Identify which cell holds the provided text, then report its [x, y] central coordinate. 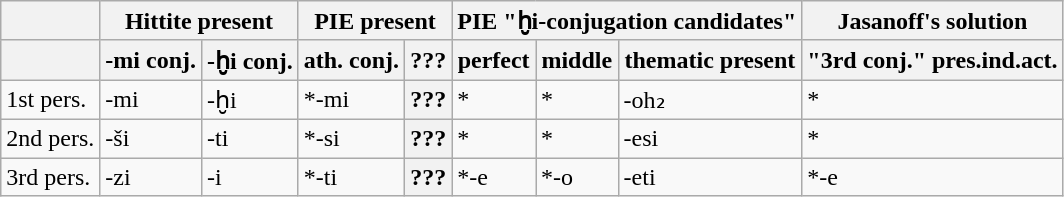
perfect [494, 60]
-mi [151, 100]
-ḫi [250, 100]
-mi conj. [151, 60]
Hittite present [199, 21]
-oh₂ [710, 100]
1st pers. [50, 100]
PIE "ḫi-conjugation candidates" [627, 21]
Jasanoff's solution [932, 21]
3rd pers. [50, 177]
*-mi [351, 100]
*-ti [351, 177]
2nd pers. [50, 138]
*-o [578, 177]
middle [578, 60]
*-si [351, 138]
-i [250, 177]
-ti [250, 138]
"3rd conj." pres.ind.act. [932, 60]
-esi [710, 138]
PIE present [374, 21]
thematic present [710, 60]
-zi [151, 177]
-ši [151, 138]
ath. conj. [351, 60]
-eti [710, 177]
-ḫi conj. [250, 60]
